Capture the cell that displays the provided text and extract its (x, y) central coordinate. 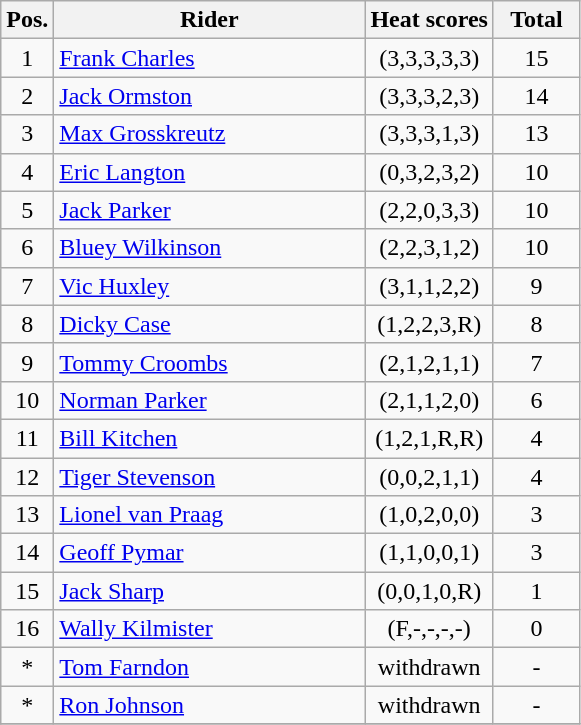
(3,1,1,2,2) (430, 286)
Ron Johnson (210, 705)
(0,0,1,0,R) (430, 591)
Wally Kilmister (210, 629)
(2,1,1,2,0) (430, 400)
Jack Ormston (210, 96)
11 (28, 438)
2 (28, 96)
Bill Kitchen (210, 438)
5 (28, 210)
(2,2,3,1,2) (430, 248)
16 (28, 629)
0 (536, 629)
Total (536, 20)
(1,2,2,3,R) (430, 324)
(1,2,1,R,R) (430, 438)
Eric Langton (210, 172)
Geoff Pymar (210, 553)
Dicky Case (210, 324)
(3,3,3,1,3) (430, 134)
Norman Parker (210, 400)
Tiger Stevenson (210, 477)
Frank Charles (210, 58)
12 (28, 477)
Max Grosskreutz (210, 134)
Pos. (28, 20)
(2,1,2,1,1) (430, 362)
Jack Parker (210, 210)
(0,0,2,1,1) (430, 477)
Heat scores (430, 20)
(2,2,0,3,3) (430, 210)
(1,0,2,0,0) (430, 515)
(1,1,0,0,1) (430, 553)
(F,-,-,-,-) (430, 629)
(3,3,3,2,3) (430, 96)
Jack Sharp (210, 591)
Tom Farndon (210, 667)
(3,3,3,3,3) (430, 58)
Tommy Croombs (210, 362)
Rider (210, 20)
Vic Huxley (210, 286)
(0,3,2,3,2) (430, 172)
Bluey Wilkinson (210, 248)
Lionel van Praag (210, 515)
